Determine the (x, y) coordinate at the center of the cell enclosing the given text.  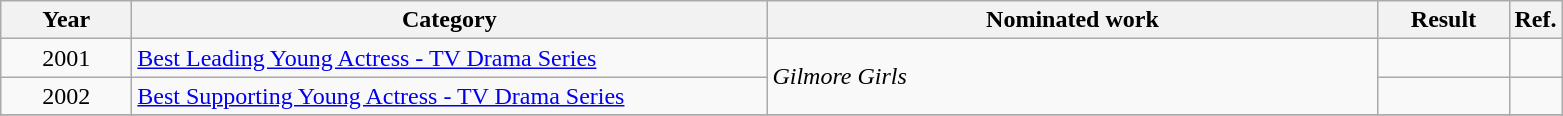
Gilmore Girls (1072, 77)
Ref. (1536, 20)
2001 (66, 58)
Category (450, 20)
Best Supporting Young Actress - TV Drama Series (450, 96)
Best Leading Young Actress - TV Drama Series (450, 58)
Year (66, 20)
Result (1444, 20)
Nominated work (1072, 20)
2002 (66, 96)
